Search for the cell housing the specified text and yield its (x, y) center coordinate. 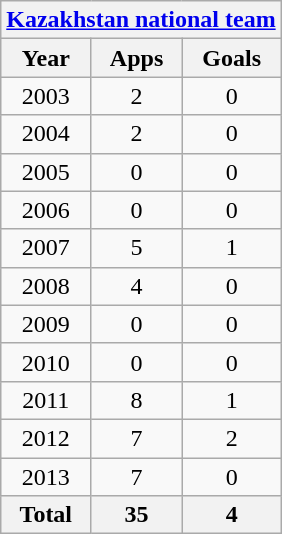
Goals (232, 58)
Year (46, 58)
Kazakhstan national team (141, 20)
2011 (46, 400)
Total (46, 515)
2003 (46, 96)
2007 (46, 248)
2006 (46, 210)
2004 (46, 134)
35 (136, 515)
2012 (46, 438)
5 (136, 248)
8 (136, 400)
2008 (46, 286)
Apps (136, 58)
2005 (46, 172)
2009 (46, 324)
2010 (46, 362)
2013 (46, 477)
